Search for the cell housing the specified text and yield its [x, y] center coordinate. 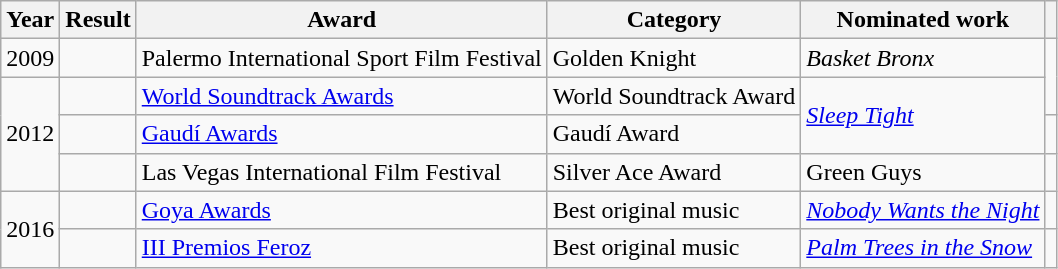
Nobody Wants the Night [923, 210]
World Soundtrack Awards [342, 96]
Basket Bronx [923, 58]
2009 [30, 58]
Golden Knight [674, 58]
Goya Awards [342, 210]
Category [674, 20]
Year [30, 20]
Palermo International Sport Film Festival [342, 58]
III Premios Feroz [342, 248]
Nominated work [923, 20]
Gaudí Award [674, 134]
Award [342, 20]
Result [98, 20]
World Soundtrack Award [674, 96]
Green Guys [923, 172]
2012 [30, 134]
Gaudí Awards [342, 134]
Silver Ace Award [674, 172]
Sleep Tight [923, 115]
2016 [30, 229]
Las Vegas International Film Festival [342, 172]
Palm Trees in the Snow [923, 248]
